Determine the (x, y) coordinate at the center of the cell enclosing the given text.  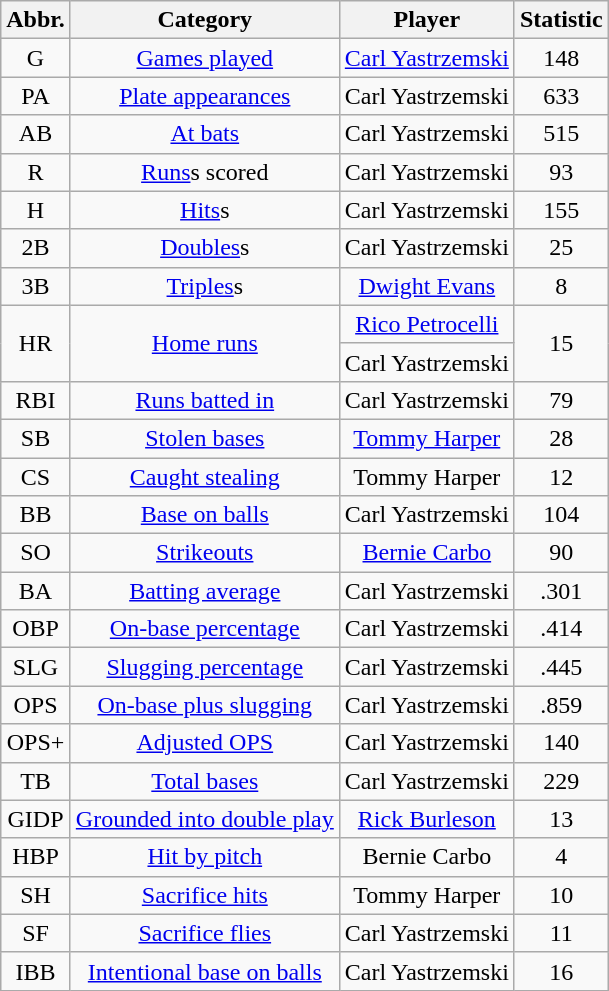
IBB (36, 971)
HR (36, 343)
Runss scored (204, 172)
Grounded into double play (204, 819)
Intentional base on balls (204, 971)
Plate appearances (204, 96)
BB (36, 515)
R (36, 172)
Rick Burleson (426, 819)
Total bases (204, 781)
12 (561, 477)
Base on balls (204, 515)
25 (561, 248)
SLG (36, 667)
Runs batted in (204, 400)
OBP (36, 629)
On-base percentage (204, 629)
Statistic (561, 20)
2B (36, 248)
11 (561, 933)
G (36, 58)
Sacrifice flies (204, 933)
104 (561, 515)
633 (561, 96)
H (36, 210)
515 (561, 134)
Batting average (204, 591)
SF (36, 933)
HBP (36, 857)
79 (561, 400)
229 (561, 781)
10 (561, 895)
148 (561, 58)
Adjusted OPS (204, 743)
On-base plus slugging (204, 705)
Tripless (204, 286)
Category (204, 20)
OPS+ (36, 743)
Rico Petrocelli (426, 324)
.445 (561, 667)
SO (36, 553)
SB (36, 438)
TB (36, 781)
93 (561, 172)
Caught stealing (204, 477)
3B (36, 286)
4 (561, 857)
PA (36, 96)
13 (561, 819)
SH (36, 895)
.414 (561, 629)
GIDP (36, 819)
RBI (36, 400)
BA (36, 591)
Hitss (204, 210)
OPS (36, 705)
CS (36, 477)
90 (561, 553)
.301 (561, 591)
28 (561, 438)
Doubless (204, 248)
8 (561, 286)
155 (561, 210)
AB (36, 134)
Hit by pitch (204, 857)
Home runs (204, 343)
Stolen bases (204, 438)
140 (561, 743)
Dwight Evans (426, 286)
Player (426, 20)
Abbr. (36, 20)
.859 (561, 705)
15 (561, 343)
Slugging percentage (204, 667)
Strikeouts (204, 553)
Games played (204, 58)
16 (561, 971)
At bats (204, 134)
Sacrifice hits (204, 895)
